Detect which cell encompasses the target text, then output its (x, y) center coordinate. 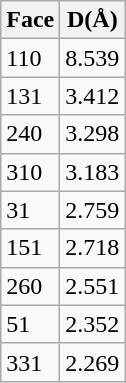
D(Å) (92, 20)
31 (30, 210)
3.183 (92, 172)
2.352 (92, 324)
2.269 (92, 362)
310 (30, 172)
2.551 (92, 286)
3.412 (92, 96)
51 (30, 324)
151 (30, 248)
Face (30, 20)
2.718 (92, 248)
2.759 (92, 210)
240 (30, 134)
3.298 (92, 134)
260 (30, 286)
8.539 (92, 58)
331 (30, 362)
131 (30, 96)
110 (30, 58)
